Locate the cell with the specified text and output its [x, y] center coordinate. 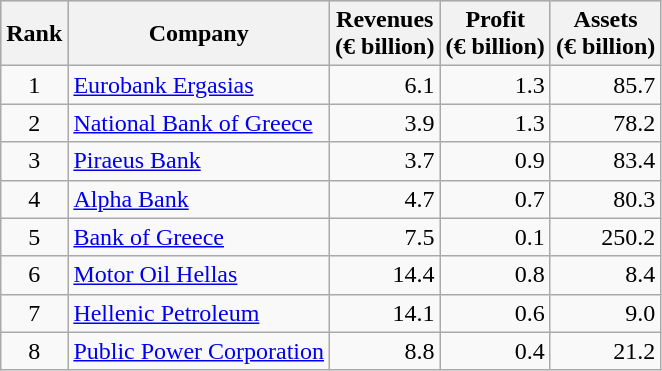
3.7 [385, 161]
4 [34, 199]
National Bank of Greece [199, 123]
80.3 [605, 199]
78.2 [605, 123]
8.8 [385, 351]
1 [34, 85]
Revenues(€ billion) [385, 34]
Company [199, 34]
0.7 [495, 199]
8 [34, 351]
8.4 [605, 275]
3.9 [385, 123]
5 [34, 237]
9.0 [605, 313]
0.1 [495, 237]
4.7 [385, 199]
14.4 [385, 275]
Hellenic Petroleum [199, 313]
14.1 [385, 313]
0.4 [495, 351]
Profit(€ billion) [495, 34]
Eurobank Ergasias [199, 85]
Rank [34, 34]
83.4 [605, 161]
3 [34, 161]
7.5 [385, 237]
6 [34, 275]
Alpha Bank [199, 199]
Motor Oil Hellas [199, 275]
250.2 [605, 237]
85.7 [605, 85]
6.1 [385, 85]
7 [34, 313]
0.6 [495, 313]
Assets(€ billion) [605, 34]
Bank of Greece [199, 237]
21.2 [605, 351]
Public Power Corporation [199, 351]
0.9 [495, 161]
2 [34, 123]
Piraeus Bank [199, 161]
0.8 [495, 275]
